From the cell containing the given text, extract its center point as [X, Y] coordinate. 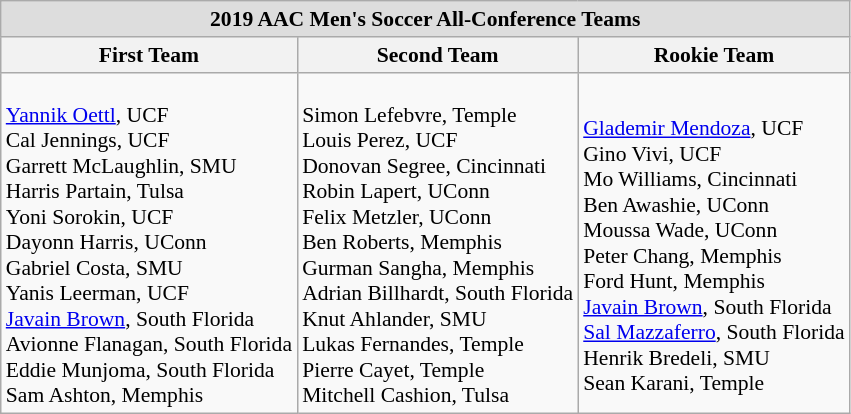
2019 AAC Men's Soccer All-Conference Teams [426, 19]
Rookie Team [714, 55]
First Team [149, 55]
Second Team [438, 55]
